For the text-containing cell, return its midpoint in [x, y] coordinate format. 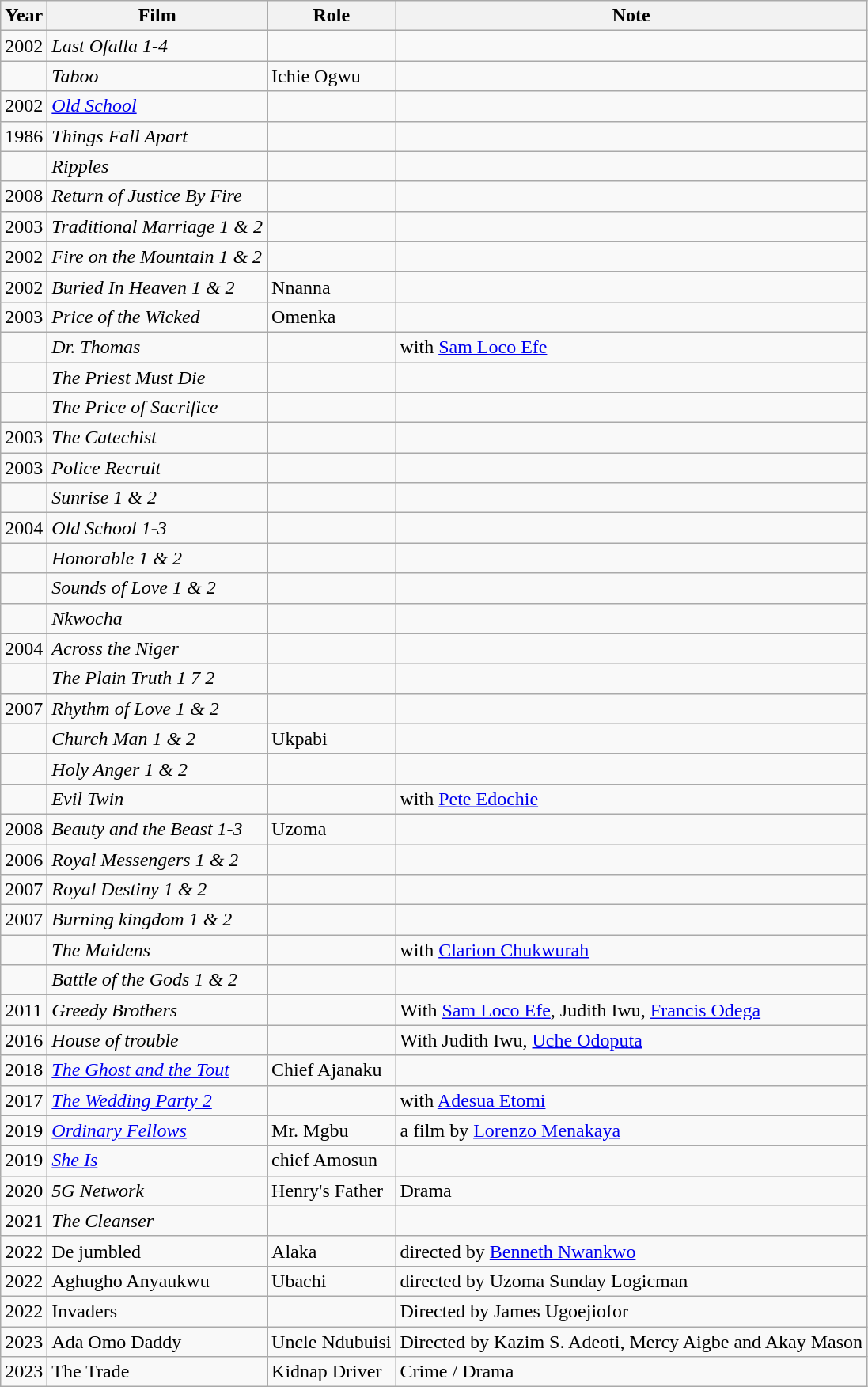
Price of the Wicked [157, 317]
Fire on the Mountain 1 & 2 [157, 256]
a film by Lorenzo Menakaya [631, 1130]
directed by Benneth Nwankwo [631, 1251]
with Pete Edochie [631, 799]
Crime / Drama [631, 1372]
Ordinary Fellows [157, 1130]
The Price of Sacrifice [157, 408]
Role [332, 16]
Ukpabi [332, 739]
Directed by James Ugoejiofor [631, 1311]
Old School 1-3 [157, 528]
Holy Anger 1 & 2 [157, 769]
With Judith Iwu, Uche Odoputa [631, 1040]
2016 [24, 1040]
Sounds of Love 1 & 2 [157, 588]
Traditional Marriage 1 & 2 [157, 226]
The Maidens [157, 950]
The Wedding Party 2 [157, 1100]
directed by Uzoma Sunday Logicman [631, 1281]
Chief Ajanaku [332, 1070]
Royal Destiny 1 & 2 [157, 890]
Omenka [332, 317]
Church Man 1 & 2 [157, 739]
Aghugho Anyaukwu [157, 1281]
Police Recruit [157, 468]
2021 [24, 1221]
She Is [157, 1161]
with Adesua Etomi [631, 1100]
chief Amosun [332, 1161]
House of trouble [157, 1040]
De jumbled [157, 1251]
2020 [24, 1191]
Mr. Mgbu [332, 1130]
Drama [631, 1191]
2011 [24, 1010]
Ichie Ogwu [332, 76]
Old School [157, 106]
2017 [24, 1100]
2018 [24, 1070]
Kidnap Driver [332, 1372]
Ada Omo Daddy [157, 1342]
Evil Twin [157, 799]
1986 [24, 136]
The Plain Truth 1 7 2 [157, 678]
Uzoma [332, 829]
Nkwocha [157, 618]
Alaka [332, 1251]
Invaders [157, 1311]
The Catechist [157, 438]
Greedy Brothers [157, 1010]
Uncle Ndubuisi [332, 1342]
Return of Justice By Fire [157, 196]
Note [631, 16]
The Cleanser [157, 1221]
Beauty and the Beast 1-3 [157, 829]
Burning kingdom 1 & 2 [157, 920]
Dr. Thomas [157, 347]
Year [24, 16]
Taboo [157, 76]
Last Ofalla 1-4 [157, 46]
Buried In Heaven 1 & 2 [157, 287]
Royal Messengers 1 & 2 [157, 859]
Directed by Kazim S. Adeoti, Mercy Aigbe and Akay Mason [631, 1342]
Henry's Father [332, 1191]
Across the Niger [157, 648]
With Sam Loco Efe, Judith Iwu, Francis Odega [631, 1010]
Honorable 1 & 2 [157, 558]
Film [157, 16]
The Priest Must Die [157, 378]
Things Fall Apart [157, 136]
Battle of the Gods 1 & 2 [157, 980]
Ripples [157, 166]
with Sam Loco Efe [631, 347]
The Ghost and the Tout [157, 1070]
Ubachi [332, 1281]
5G Network [157, 1191]
Sunrise 1 & 2 [157, 498]
Rhythm of Love 1 & 2 [157, 709]
2006 [24, 859]
Nnanna [332, 287]
The Trade [157, 1372]
with Clarion Chukwurah [631, 950]
